For the text-containing cell, return its midpoint in [x, y] coordinate format. 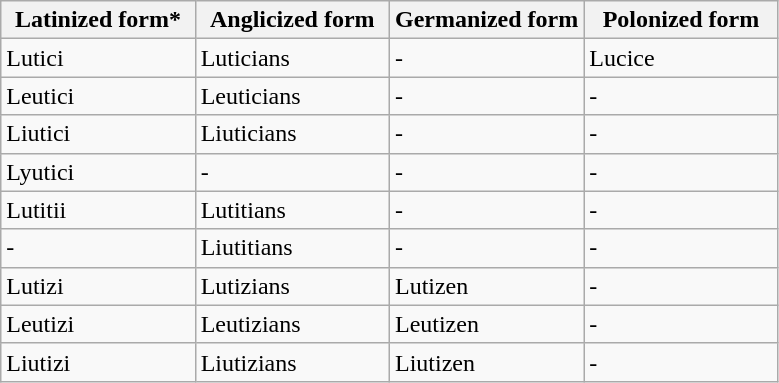
Liutizi [98, 362]
Liutici [98, 134]
Leutizians [292, 324]
Lyutici [98, 172]
Lutitians [292, 210]
Polonized form [681, 20]
Lutizen [486, 286]
Lutitii [98, 210]
Germanized form [486, 20]
Lucice [681, 58]
Anglicized form [292, 20]
Leutizi [98, 324]
Liutizians [292, 362]
Leutici [98, 96]
Leuticians [292, 96]
Liutizen [486, 362]
Luticians [292, 58]
Lutici [98, 58]
Leutizen [486, 324]
Liuticians [292, 134]
Latinized form* [98, 20]
Liutitians [292, 248]
Lutizi [98, 286]
Lutizians [292, 286]
